Capture the cell that displays the provided text and extract its (x, y) central coordinate. 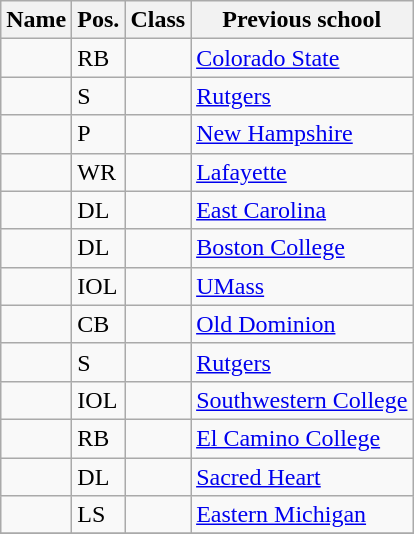
Eastern Michigan (302, 515)
P (98, 134)
UMass (302, 286)
New Hampshire (302, 134)
LS (98, 515)
Name (36, 20)
Boston College (302, 248)
Previous school (302, 20)
Class (158, 20)
El Camino College (302, 438)
WR (98, 172)
East Carolina (302, 210)
Pos. (98, 20)
CB (98, 324)
Southwestern College (302, 400)
Old Dominion (302, 324)
Sacred Heart (302, 477)
Colorado State (302, 58)
Lafayette (302, 172)
